Locate the cell with the specified text and output its [X, Y] center coordinate. 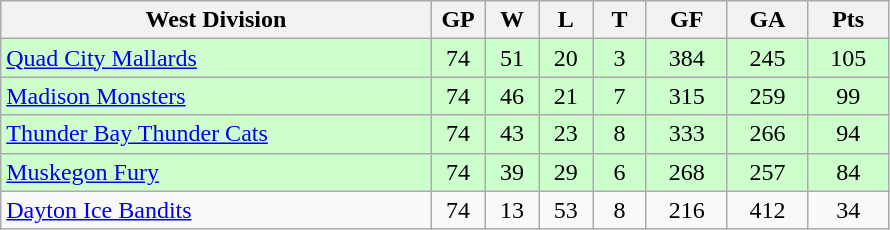
Madison Monsters [216, 96]
384 [686, 58]
29 [566, 172]
268 [686, 172]
7 [620, 96]
43 [512, 134]
216 [686, 210]
259 [768, 96]
39 [512, 172]
46 [512, 96]
245 [768, 58]
315 [686, 96]
Dayton Ice Bandits [216, 210]
Thunder Bay Thunder Cats [216, 134]
84 [848, 172]
99 [848, 96]
34 [848, 210]
266 [768, 134]
3 [620, 58]
West Division [216, 20]
W [512, 20]
Quad City Mallards [216, 58]
23 [566, 134]
51 [512, 58]
53 [566, 210]
GF [686, 20]
T [620, 20]
412 [768, 210]
GP [458, 20]
6 [620, 172]
13 [512, 210]
333 [686, 134]
105 [848, 58]
Pts [848, 20]
GA [768, 20]
94 [848, 134]
L [566, 20]
Muskegon Fury [216, 172]
20 [566, 58]
257 [768, 172]
21 [566, 96]
